Search for the cell housing the specified text and yield its [x, y] center coordinate. 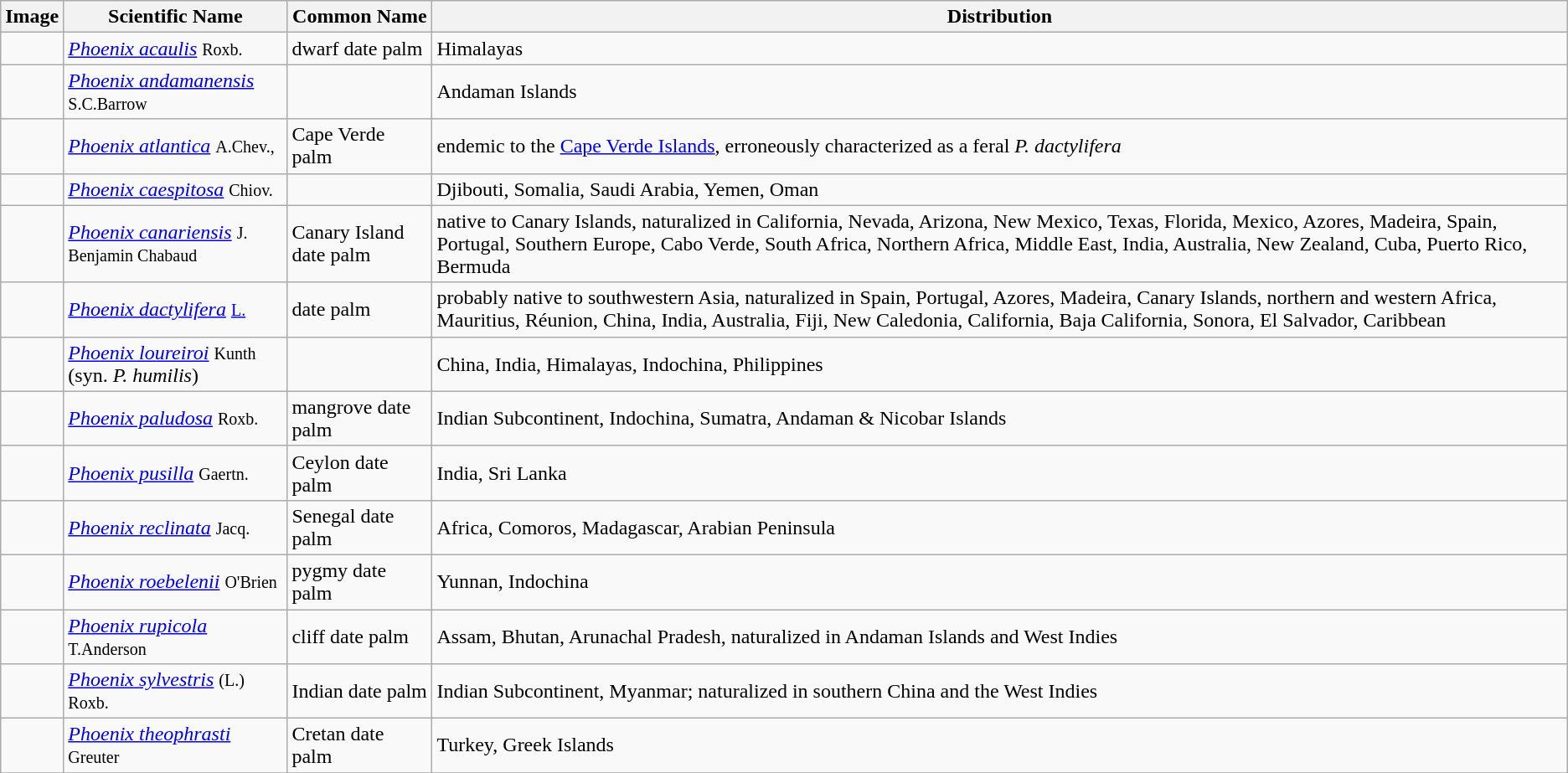
mangrove date palm [360, 419]
cliff date palm [360, 636]
Phoenix rupicola T.Anderson [176, 636]
date palm [360, 310]
Indian Subcontinent, Indochina, Sumatra, Andaman & Nicobar Islands [1000, 419]
Cretan date palm [360, 745]
Indian Subcontinent, Myanmar; naturalized in southern China and the West Indies [1000, 692]
China, India, Himalayas, Indochina, Philippines [1000, 363]
Phoenix theophrasti Greuter [176, 745]
Djibouti, Somalia, Saudi Arabia, Yemen, Oman [1000, 189]
Senegal date palm [360, 528]
Image [32, 17]
Himalayas [1000, 49]
Phoenix andamanensis S.C.Barrow [176, 92]
Phoenix roebelenii O'Brien [176, 581]
Indian date palm [360, 692]
Phoenix sylvestris (L.) Roxb. [176, 692]
Phoenix caespitosa Chiov. [176, 189]
dwarf date palm [360, 49]
Common Name [360, 17]
Phoenix dactylifera L. [176, 310]
Cape Verde palm [360, 146]
Andaman Islands [1000, 92]
Phoenix atlantica A.Chev., [176, 146]
endemic to the Cape Verde Islands, erroneously characterized as a feral P. dactylifera [1000, 146]
Distribution [1000, 17]
Canary Island date palm [360, 244]
Turkey, Greek Islands [1000, 745]
Phoenix loureiroi Kunth (syn. P. humilis) [176, 363]
Phoenix acaulis Roxb. [176, 49]
Phoenix reclinata Jacq. [176, 528]
Phoenix paludosa Roxb. [176, 419]
Phoenix pusilla Gaertn. [176, 472]
Assam, Bhutan, Arunachal Pradesh, naturalized in Andaman Islands and West Indies [1000, 636]
Yunnan, Indochina [1000, 581]
Ceylon date palm [360, 472]
pygmy date palm [360, 581]
Phoenix canariensis J. Benjamin Chabaud [176, 244]
Scientific Name [176, 17]
India, Sri Lanka [1000, 472]
Africa, Comoros, Madagascar, Arabian Peninsula [1000, 528]
